Scan for the cell matching the given text and deliver its [x, y] coordinate at center. 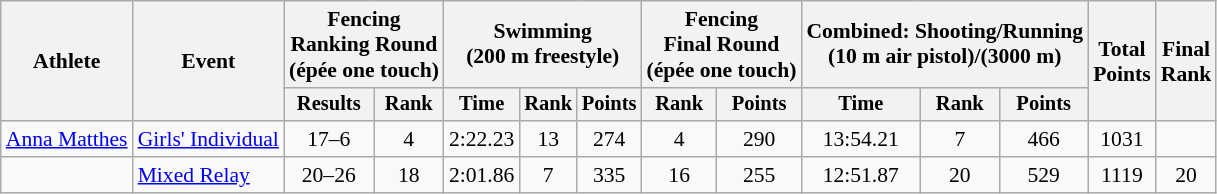
FencingRanking Round(épée one touch) [364, 44]
1119 [1122, 175]
FencingFinal Round(épée one touch) [721, 44]
Swimming(200 m freestyle) [542, 44]
Mixed Relay [208, 175]
Results [329, 105]
255 [759, 175]
2:01.86 [482, 175]
FinalRank [1186, 61]
335 [609, 175]
2:22.23 [482, 139]
Anna Matthes [67, 139]
20–26 [329, 175]
18 [409, 175]
17–6 [329, 139]
Girls' Individual [208, 139]
16 [679, 175]
Combined: Shooting/Running(10 m air pistol)/(3000 m) [944, 44]
TotalPoints [1122, 61]
Event [208, 61]
1031 [1122, 139]
12:51.87 [860, 175]
13:54.21 [860, 139]
290 [759, 139]
274 [609, 139]
13 [548, 139]
466 [1044, 139]
529 [1044, 175]
Athlete [67, 61]
